Capture the cell that displays the provided text and extract its (X, Y) central coordinate. 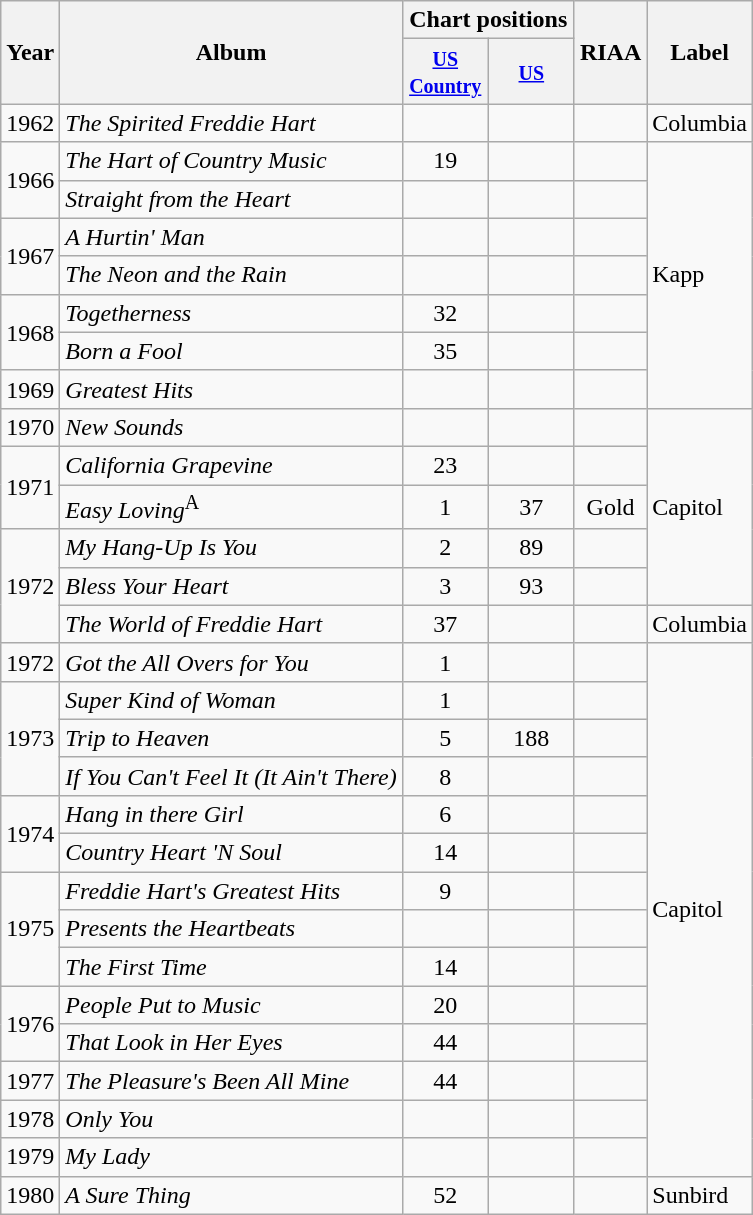
Easy LovingA (231, 506)
188 (531, 738)
1976 (30, 1024)
Hang in there Girl (231, 814)
Freddie Hart's Greatest Hits (231, 891)
Chart positions (488, 20)
1967 (30, 256)
The First Time (231, 967)
1980 (30, 1195)
The Pleasure's Been All Mine (231, 1081)
Kapp (700, 275)
My Hang-Up Is You (231, 548)
23 (445, 465)
19 (445, 161)
Album (231, 52)
A Hurtin' Man (231, 237)
1971 (30, 488)
My Lady (231, 1157)
6 (445, 814)
1962 (30, 123)
US Country (445, 72)
Got the All Overs for You (231, 662)
US (531, 72)
1975 (30, 929)
32 (445, 313)
1978 (30, 1119)
1974 (30, 833)
8 (445, 776)
Straight from the Heart (231, 199)
1968 (30, 332)
1973 (30, 738)
California Grapevine (231, 465)
Super Kind of Woman (231, 700)
The Hart of Country Music (231, 161)
New Sounds (231, 427)
Presents the Heartbeats (231, 929)
2 (445, 548)
89 (531, 548)
That Look in Her Eyes (231, 1043)
Only You (231, 1119)
Country Heart 'N Soul (231, 853)
93 (531, 586)
3 (445, 586)
Born a Fool (231, 351)
The Spirited Freddie Hart (231, 123)
1970 (30, 427)
If You Can't Feel It (It Ain't There) (231, 776)
RIAA (610, 52)
Bless Your Heart (231, 586)
The World of Freddie Hart (231, 624)
1977 (30, 1081)
52 (445, 1195)
9 (445, 891)
1979 (30, 1157)
Greatest Hits (231, 389)
20 (445, 1005)
Sunbird (700, 1195)
The Neon and the Rain (231, 275)
A Sure Thing (231, 1195)
35 (445, 351)
Togetherness (231, 313)
Trip to Heaven (231, 738)
Label (700, 52)
Gold (610, 506)
People Put to Music (231, 1005)
1969 (30, 389)
Year (30, 52)
5 (445, 738)
1966 (30, 180)
